Pinpoint the cell where the given text exists, returning its (x, y) midpoint coordinate. 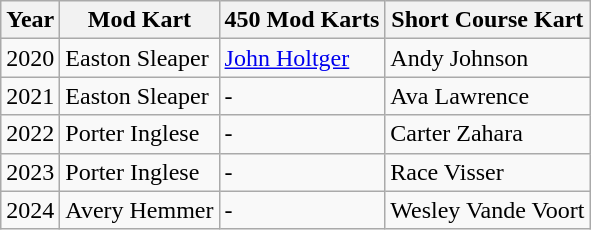
Ava Lawrence (488, 96)
2024 (30, 210)
John Holtger (302, 58)
Wesley Vande Voort (488, 210)
Andy Johnson (488, 58)
2021 (30, 96)
2020 (30, 58)
2022 (30, 134)
2023 (30, 172)
Carter Zahara (488, 134)
Short Course Kart (488, 20)
Mod Kart (140, 20)
Race Visser (488, 172)
Year (30, 20)
450 Mod Karts (302, 20)
Avery Hemmer (140, 210)
